Determine the (X, Y) coordinate at the center of the cell enclosing the given text.  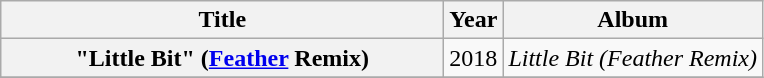
Year (474, 20)
"Little Bit" (Feather Remix) (222, 58)
2018 (474, 58)
Album (633, 20)
Little Bit (Feather Remix) (633, 58)
Title (222, 20)
